Search for the cell housing the specified text and yield its [X, Y] center coordinate. 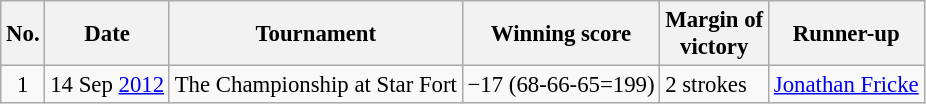
Date [107, 34]
Margin ofvictory [714, 34]
1 [23, 85]
2 strokes [714, 85]
Tournament [316, 34]
No. [23, 34]
−17 (68-66-65=199) [561, 85]
Jonathan Fricke [846, 85]
14 Sep 2012 [107, 85]
The Championship at Star Fort [316, 85]
Runner-up [846, 34]
Winning score [561, 34]
